Identify which cell holds the provided text, then report its (x, y) central coordinate. 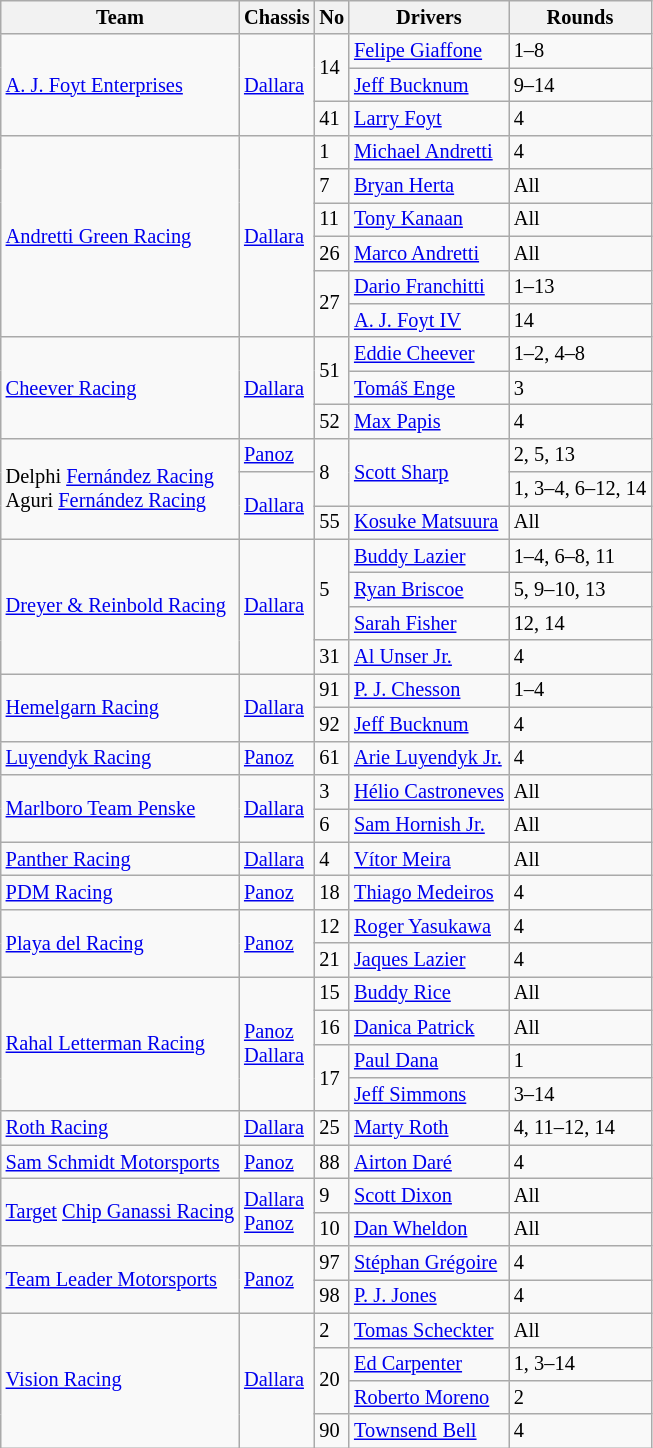
Delphi Fernández RacingAguri Fernández Racing (120, 488)
Marty Roth (429, 1128)
88 (332, 1162)
Arie Luyendyk Jr. (429, 758)
Marco Andretti (429, 253)
Danica Patrick (429, 1027)
PanozDallara (276, 1044)
Airton Daré (429, 1162)
6 (332, 825)
9–14 (580, 85)
12 (332, 926)
11 (332, 219)
Luyendyk Racing (120, 758)
51 (332, 370)
Tony Kanaan (429, 219)
Sam Schmidt Motorsports (120, 1162)
A. J. Foyt IV (429, 320)
10 (332, 1229)
92 (332, 724)
52 (332, 421)
Dan Wheldon (429, 1229)
55 (332, 522)
90 (332, 1431)
Dario Franchitti (429, 287)
17 (332, 1078)
Andretti Green Racing (120, 236)
P. J. Jones (429, 1296)
Felipe Giaffone (429, 51)
4, 11–12, 14 (580, 1128)
Roger Yasukawa (429, 926)
Hemelgarn Racing (120, 706)
Tomáš Enge (429, 388)
Chassis (276, 17)
Sarah Fisher (429, 623)
Drivers (429, 17)
Dreyer & Reinbold Racing (120, 606)
Scott Sharp (429, 472)
Jeff Simmons (429, 1094)
Paul Dana (429, 1061)
Eddie Cheever (429, 354)
12, 14 (580, 623)
Team (120, 17)
Tomas Scheckter (429, 1330)
21 (332, 960)
1, 3–14 (580, 1364)
Kosuke Matsuura (429, 522)
A. J. Foyt Enterprises (120, 84)
8 (332, 472)
Marlboro Team Penske (120, 808)
9 (332, 1195)
41 (332, 118)
Ryan Briscoe (429, 589)
Rounds (580, 17)
Roth Racing (120, 1128)
7 (332, 186)
Larry Foyt (429, 118)
Stéphan Grégoire (429, 1263)
3–14 (580, 1094)
Buddy Lazier (429, 556)
Michael Andretti (429, 152)
16 (332, 1027)
20 (332, 1380)
91 (332, 690)
25 (332, 1128)
Roberto Moreno (429, 1397)
98 (332, 1296)
Max Papis (429, 421)
97 (332, 1263)
Playa del Racing (120, 942)
Cheever Racing (120, 388)
1–4 (580, 690)
DallaraPanoz (276, 1212)
Vision Racing (120, 1380)
61 (332, 758)
1–8 (580, 51)
Scott Dixon (429, 1195)
26 (332, 253)
Rahal Letterman Racing (120, 1044)
Jaques Lazier (429, 960)
Team Leader Motorsports (120, 1280)
5, 9–10, 13 (580, 589)
31 (332, 657)
1–4, 6–8, 11 (580, 556)
27 (332, 304)
Townsend Bell (429, 1431)
Thiago Medeiros (429, 892)
Vítor Meira (429, 859)
P. J. Chesson (429, 690)
Buddy Rice (429, 993)
Al Unser Jr. (429, 657)
No (332, 17)
PDM Racing (120, 892)
5 (332, 590)
Ed Carpenter (429, 1364)
1–2, 4–8 (580, 354)
Sam Hornish Jr. (429, 825)
Panther Racing (120, 859)
Bryan Herta (429, 186)
1, 3–4, 6–12, 14 (580, 489)
18 (332, 892)
1–13 (580, 287)
15 (332, 993)
2, 5, 13 (580, 455)
Hélio Castroneves (429, 791)
Target Chip Ganassi Racing (120, 1212)
